Find where the given text appears and provide that cell's center as [x, y] coordinate. 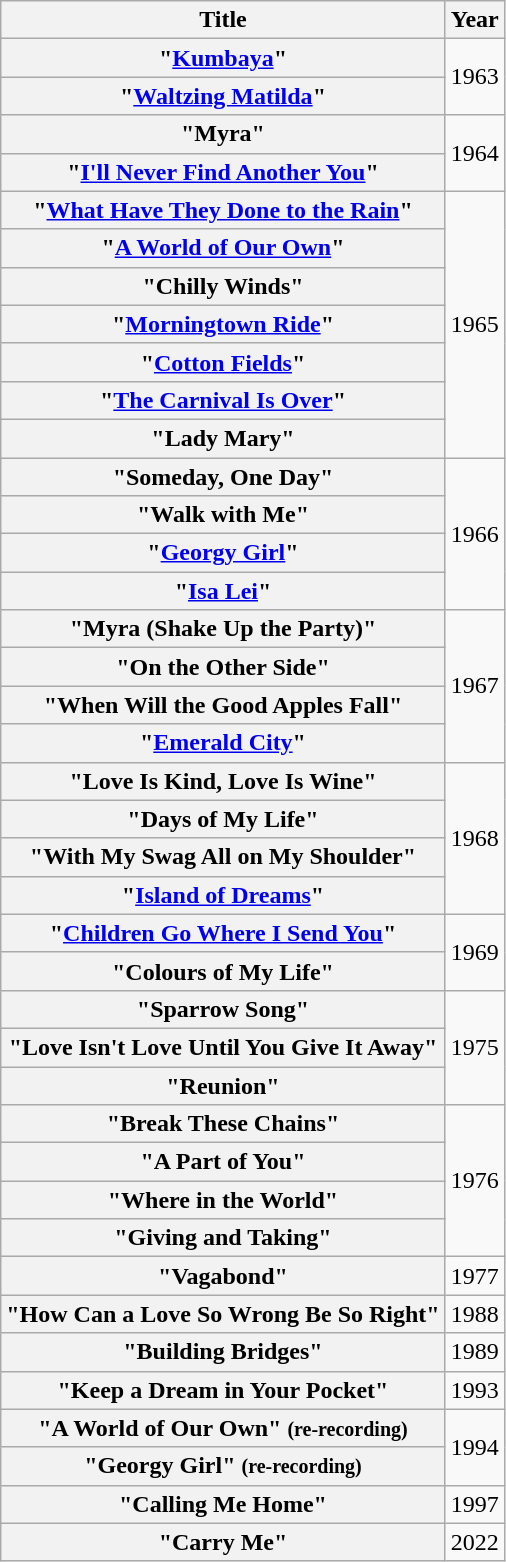
"A World of Our Own" [223, 248]
1988 [474, 1314]
"Cotton Fields" [223, 362]
"When Will the Good Apples Fall" [223, 705]
"Someday, One Day" [223, 477]
"How Can a Love So Wrong Be So Right" [223, 1314]
"Kumbaya" [223, 58]
1969 [474, 952]
"On the Other Side" [223, 667]
1965 [474, 324]
"Giving and Taking" [223, 1238]
"Break These Chains" [223, 1124]
"Love Isn't Love Until You Give It Away" [223, 1047]
"A Part of You" [223, 1162]
"Keep a Dream in Your Pocket" [223, 1390]
"Walk with Me" [223, 515]
"Vagabond" [223, 1276]
"I'll Never Find Another You" [223, 172]
"A World of Our Own" (re-recording) [223, 1428]
"What Have They Done to the Rain" [223, 210]
"With My Swag All on My Shoulder" [223, 857]
1966 [474, 534]
"Georgy Girl" (re-recording) [223, 1466]
"Reunion" [223, 1085]
"Children Go Where I Send You" [223, 933]
1964 [474, 153]
"Waltzing Matilda" [223, 96]
"Island of Dreams" [223, 895]
"Where in the World" [223, 1200]
"Days of My Life" [223, 819]
"The Carnival Is Over" [223, 400]
1977 [474, 1276]
"Morningtown Ride" [223, 324]
Title [223, 20]
"Calling Me Home" [223, 1504]
"Lady Mary" [223, 438]
"Isa Lei" [223, 591]
2022 [474, 1542]
"Myra (Shake Up the Party)" [223, 629]
1994 [474, 1447]
1967 [474, 686]
1976 [474, 1181]
"Sparrow Song" [223, 1009]
"Georgy Girl" [223, 553]
1989 [474, 1352]
1997 [474, 1504]
1993 [474, 1390]
1968 [474, 838]
"Colours of My Life" [223, 971]
Year [474, 20]
1963 [474, 77]
"Chilly Winds" [223, 286]
"Carry Me" [223, 1542]
1975 [474, 1047]
"Love Is Kind, Love Is Wine" [223, 781]
"Myra" [223, 134]
"Emerald City" [223, 743]
"Building Bridges" [223, 1352]
